Extract the [X, Y] coordinate from the center of the cell holding the provided text.  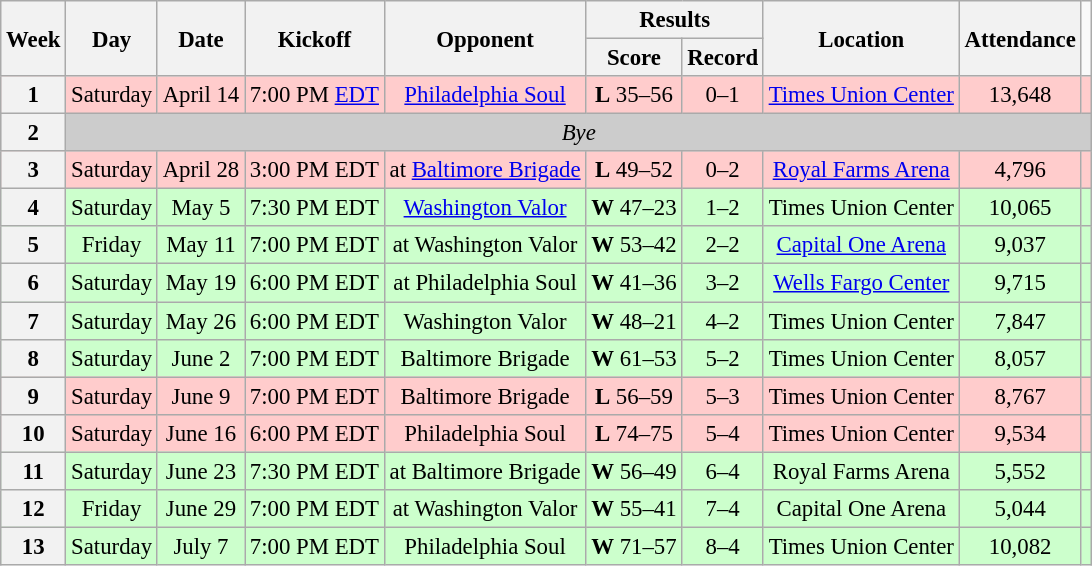
5–2 [722, 358]
12 [34, 509]
7 [34, 321]
10,082 [1020, 546]
6–4 [722, 471]
Location [861, 38]
7,847 [1020, 321]
1 [34, 95]
10,065 [1020, 208]
5,044 [1020, 509]
13,648 [1020, 95]
Week [34, 38]
W 56–49 [634, 471]
3–2 [722, 283]
April 28 [200, 170]
9,715 [1020, 283]
8,767 [1020, 396]
Day [112, 38]
5,552 [1020, 471]
13 [34, 546]
April 14 [200, 95]
May 19 [200, 283]
Bye [579, 133]
W 41–36 [634, 283]
W 61–53 [634, 358]
W 53–42 [634, 245]
5–3 [722, 396]
0–2 [722, 170]
June 16 [200, 433]
11 [34, 471]
10 [34, 433]
5 [34, 245]
6 [34, 283]
June 9 [200, 396]
Date [200, 38]
July 7 [200, 546]
8–4 [722, 546]
2–2 [722, 245]
1–2 [722, 208]
7–4 [722, 509]
3:00 PM EDT [315, 170]
June 29 [200, 509]
8,057 [1020, 358]
Opponent [485, 38]
2 [34, 133]
L 49–52 [634, 170]
9,534 [1020, 433]
W 48–21 [634, 321]
May 5 [200, 208]
L 35–56 [634, 95]
June 2 [200, 358]
4,796 [1020, 170]
May 11 [200, 245]
W 47–23 [634, 208]
5–4 [722, 433]
Record [722, 58]
W 55–41 [634, 509]
Wells Fargo Center [861, 283]
L 56–59 [634, 396]
9 [34, 396]
Results [674, 20]
Score [634, 58]
June 23 [200, 471]
4 [34, 208]
9,037 [1020, 245]
3 [34, 170]
W 71–57 [634, 546]
May 26 [200, 321]
Attendance [1020, 38]
Kickoff [315, 38]
0–1 [722, 95]
4–2 [722, 321]
8 [34, 358]
L 74–75 [634, 433]
at Philadelphia Soul [485, 283]
